Pinpoint the cell where the given text exists, returning its [x, y] midpoint coordinate. 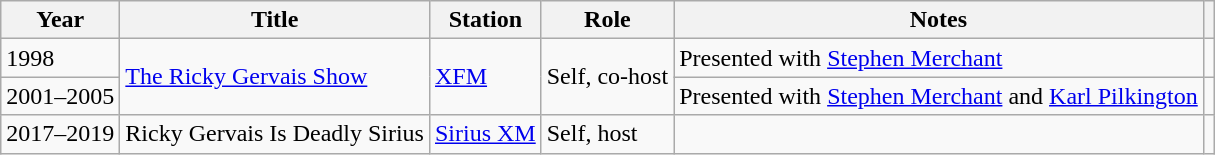
Self, co-host [607, 77]
Year [60, 20]
Presented with Stephen Merchant [939, 58]
2017–2019 [60, 134]
Ricky Gervais Is Deadly Sirius [275, 134]
Notes [939, 20]
Self, host [607, 134]
1998 [60, 58]
XFM [485, 77]
Sirius XM [485, 134]
2001–2005 [60, 96]
The Ricky Gervais Show [275, 77]
Station [485, 20]
Role [607, 20]
Presented with Stephen Merchant and Karl Pilkington [939, 96]
Title [275, 20]
